Capture the cell that displays the provided text and extract its (x, y) central coordinate. 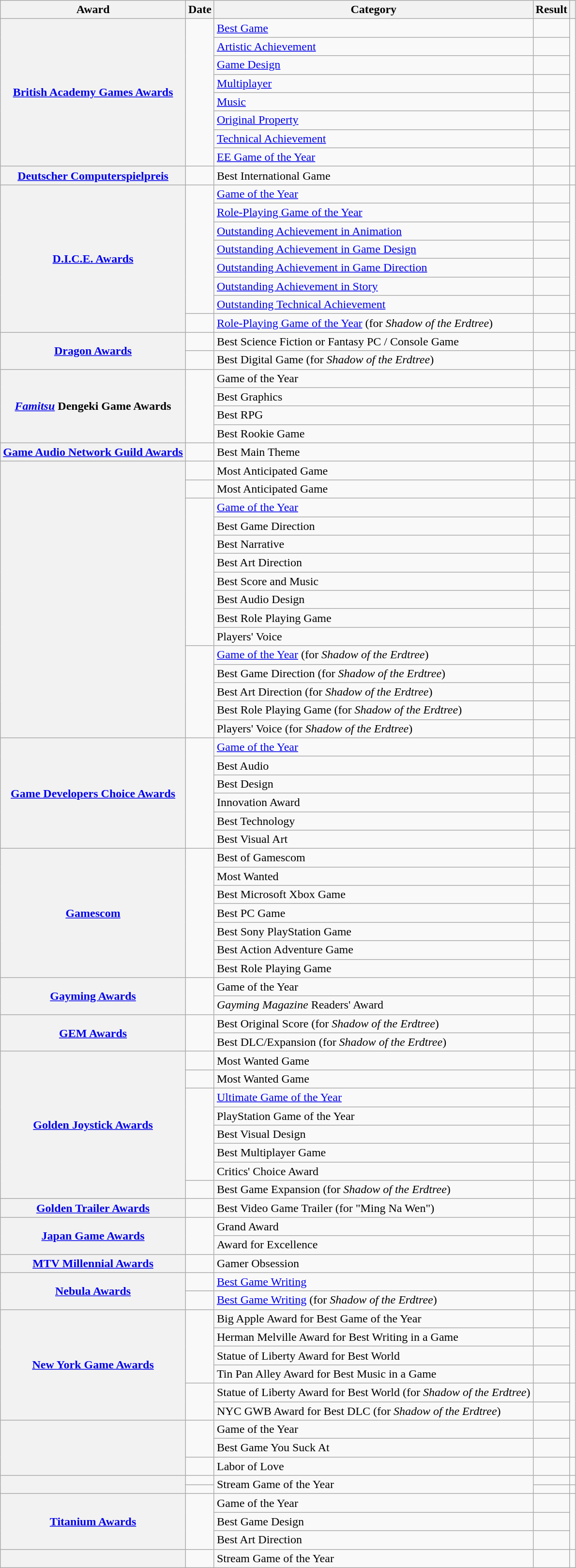
Role-Playing Game of the Year (374, 212)
Role-Playing Game of the Year (for Shadow of the Erdtree) (374, 323)
Famitsu Dengeki Game Awards (93, 406)
Japan Game Awards (93, 1236)
Result (551, 10)
Best Game Design (374, 1521)
Best Visual Design (374, 1134)
Gayming Magazine Readers' Award (374, 1005)
British Academy Games Awards (93, 93)
NYC GWB Award for Best DLC (for Shadow of the Erdtree) (374, 1411)
Artistic Achievement (374, 47)
Statue of Liberty Award for Best World (374, 1355)
Game Developers Choice Awards (93, 793)
Best Score and Music (374, 581)
Tin Pan Alley Award for Best Music in a Game (374, 1374)
Best Design (374, 784)
Best Game Writing (374, 1282)
New York Game Awards (93, 1365)
Statue of Liberty Award for Best World (for Shadow of the Erdtree) (374, 1392)
D.I.C.E. Awards (93, 258)
Best Audio (374, 765)
Outstanding Achievement in Animation (374, 231)
Best Game Expansion (for Shadow of the Erdtree) (374, 1190)
Outstanding Achievement in Game Direction (374, 268)
Most Wanted (374, 876)
EE Game of the Year (374, 157)
Best Sony PlayStation Game (374, 931)
MTV Millennial Awards (93, 1263)
Best Game Direction (374, 526)
PlayStation Game of the Year (374, 1116)
Gayming Awards (93, 996)
Best Original Score (for Shadow of the Erdtree) (374, 1024)
Game Audio Network Guild Awards (93, 452)
Herman Melville Award for Best Writing in a Game (374, 1337)
Gamer Obsession (374, 1263)
Game of the Year (for Shadow of the Erdtree) (374, 655)
Best RPG (374, 415)
Best Digital Game (for Shadow of the Erdtree) (374, 360)
Best Technology (374, 821)
Golden Trailer Awards (93, 1208)
Award (93, 10)
Best Video Game Trailer (for "Ming Na Wen") (374, 1208)
Best Science Fiction or Fantasy PC / Console Game (374, 342)
Critics' Choice Award (374, 1171)
Gamescom (93, 913)
Category (374, 10)
Titanium Awards (93, 1521)
Golden Joystick Awards (93, 1125)
Best Audio Design (374, 600)
Best Action Adventure Game (374, 950)
Best Game You Suck At (374, 1448)
Best Narrative (374, 544)
Award for Excellence (374, 1245)
Best International Game (374, 175)
Best Game Direction (for Shadow of the Erdtree) (374, 673)
Dragon Awards (93, 351)
Ultimate Game of the Year (374, 1097)
Innovation Award (374, 802)
Nebula Awards (93, 1291)
Original Property (374, 120)
Best of Gamescom (374, 858)
Best DLC/Expansion (for Shadow of the Erdtree) (374, 1042)
Date (199, 10)
Outstanding Technical Achievement (374, 305)
Outstanding Achievement in Story (374, 286)
GEM Awards (93, 1033)
Music (374, 102)
Best Main Theme (374, 452)
Best Graphics (374, 397)
Best Multiplayer Game (374, 1153)
Multiplayer (374, 83)
Players' Voice (374, 637)
Big Apple Award for Best Game of the Year (374, 1319)
Best Visual Art (374, 839)
Game Design (374, 65)
Best Art Direction (for Shadow of the Erdtree) (374, 692)
Grand Award (374, 1226)
Best Role Playing Game (for Shadow of the Erdtree) (374, 710)
Best PC Game (374, 913)
Technical Achievement (374, 139)
Best Rookie Game (374, 434)
Outstanding Achievement in Game Design (374, 249)
Best Game Writing (for Shadow of the Erdtree) (374, 1300)
Best Microsoft Xbox Game (374, 895)
Labor of Love (374, 1466)
Best Game (374, 28)
Players' Voice (for Shadow of the Erdtree) (374, 729)
Deutscher Computerspielpreis (93, 175)
